Pinpoint the cell where the given text exists, returning its [x, y] midpoint coordinate. 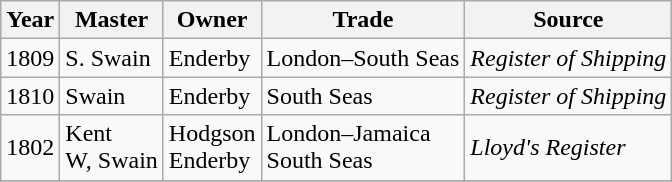
Master [112, 20]
S. Swain [112, 58]
Trade [363, 20]
London–JamaicaSouth Seas [363, 148]
HodgsonEnderby [212, 148]
Year [30, 20]
London–South Seas [363, 58]
1809 [30, 58]
1802 [30, 148]
1810 [30, 96]
Swain [112, 96]
Owner [212, 20]
KentW, Swain [112, 148]
Lloyd's Register [568, 148]
Source [568, 20]
South Seas [363, 96]
